From the cell containing the given text, extract its center point as [x, y] coordinate. 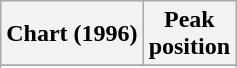
Chart (1996) [72, 34]
Peakposition [189, 34]
